Provide the [x, y] coordinate of the cell's center where the given text is located.  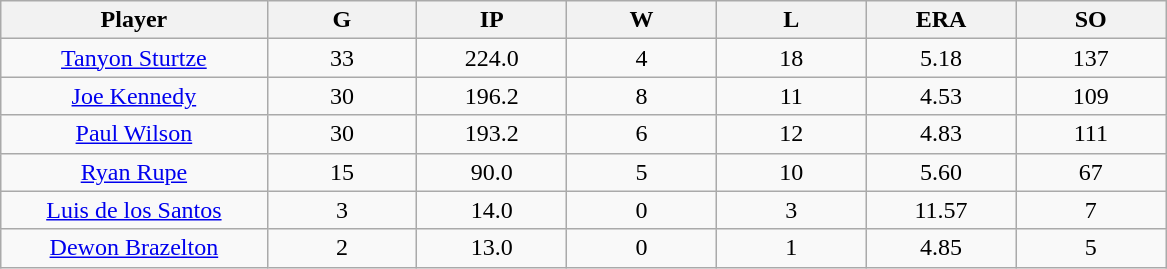
13.0 [492, 248]
14.0 [492, 210]
IP [492, 20]
Tanyon Sturtze [134, 58]
11.57 [941, 210]
4 [642, 58]
7 [1091, 210]
W [642, 20]
Dewon Brazelton [134, 248]
33 [342, 58]
1 [791, 248]
6 [642, 134]
2 [342, 248]
10 [791, 172]
196.2 [492, 96]
Player [134, 20]
Luis de los Santos [134, 210]
18 [791, 58]
137 [1091, 58]
8 [642, 96]
SO [1091, 20]
4.85 [941, 248]
5.60 [941, 172]
4.83 [941, 134]
67 [1091, 172]
Joe Kennedy [134, 96]
12 [791, 134]
4.53 [941, 96]
193.2 [492, 134]
ERA [941, 20]
224.0 [492, 58]
109 [1091, 96]
90.0 [492, 172]
11 [791, 96]
Paul Wilson [134, 134]
5.18 [941, 58]
111 [1091, 134]
L [791, 20]
Ryan Rupe [134, 172]
15 [342, 172]
G [342, 20]
